Locate the cell with the specified text and output its [X, Y] center coordinate. 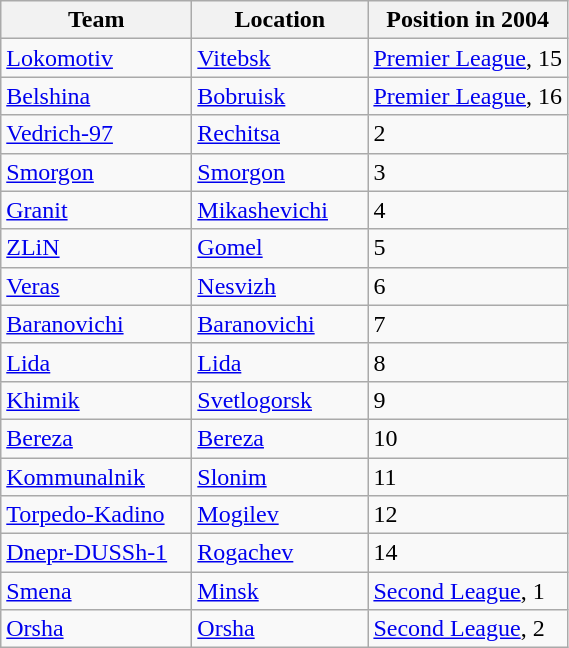
4 [468, 210]
Mogilev [280, 515]
Mikashevichi [280, 210]
Position in 2004 [468, 20]
10 [468, 438]
Bobruisk [280, 96]
Rechitsa [280, 134]
Premier League, 16 [468, 96]
Nesvizh [280, 286]
8 [468, 362]
Second League, 2 [468, 629]
Rogachev [280, 553]
Belshina [96, 96]
14 [468, 553]
Kommunalnik [96, 477]
Location [280, 20]
Granit [96, 210]
7 [468, 324]
ZLiN [96, 248]
Khimik [96, 400]
6 [468, 286]
Lokomotiv [96, 58]
Smena [96, 591]
Second League, 1 [468, 591]
Vitebsk [280, 58]
Team [96, 20]
Vedrich-97 [96, 134]
Slonim [280, 477]
Svetlogorsk [280, 400]
12 [468, 515]
9 [468, 400]
2 [468, 134]
Veras [96, 286]
Gomel [280, 248]
11 [468, 477]
Torpedo-Kadino [96, 515]
Premier League, 15 [468, 58]
Dnepr-DUSSh-1 [96, 553]
3 [468, 172]
5 [468, 248]
Minsk [280, 591]
